Return [X, Y] of the center of cell containing provided text 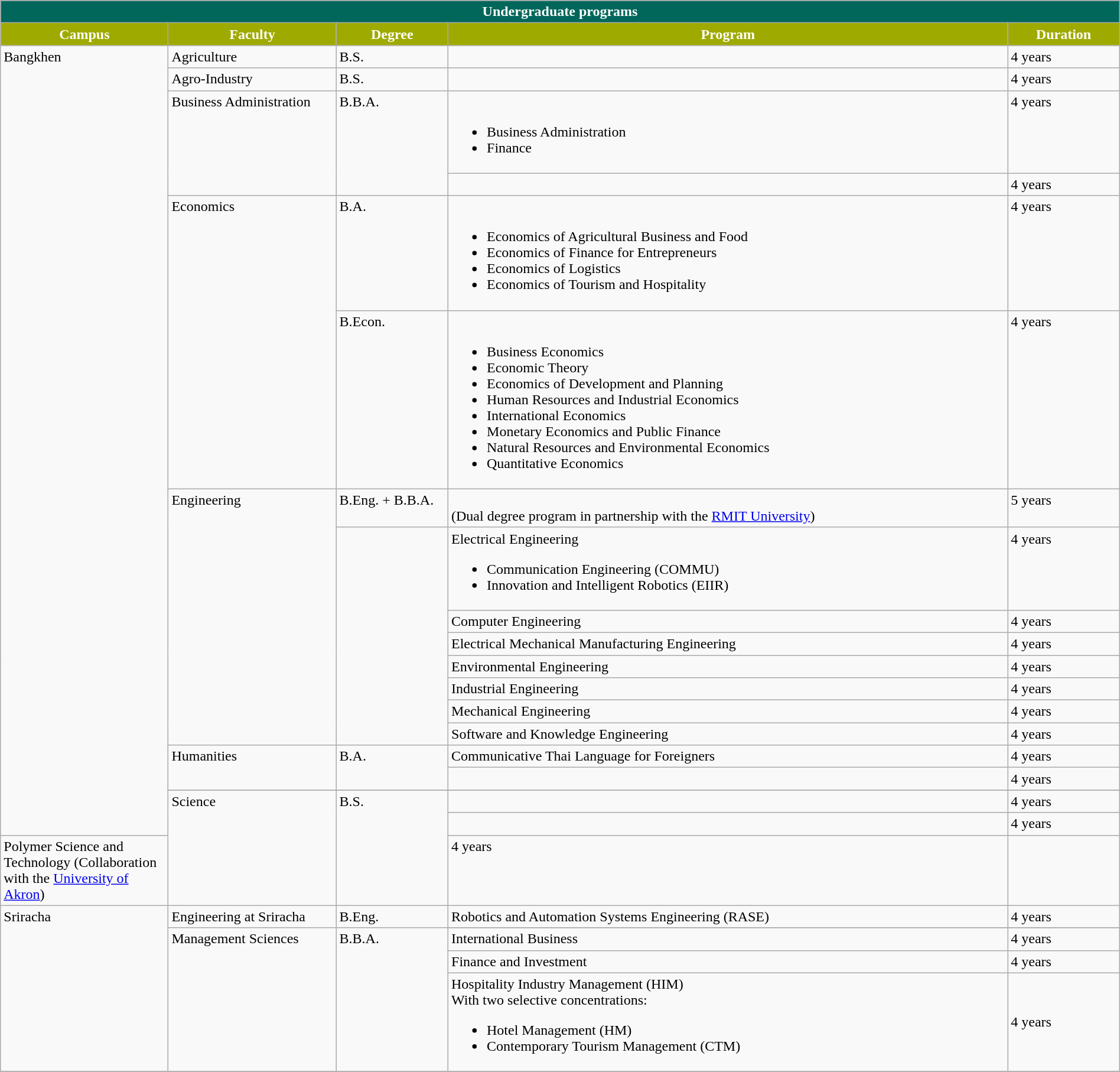
Electrical EngineeringCommunication Engineering (COMMU)Innovation and Intelligent Robotics (EIIR) [728, 569]
Hospitality Industry Management (HIM)With two selective concentrations:Hotel Management (HM)Contemporary Tourism Management (CTM) [728, 1022]
Agro-Industry [252, 79]
Environmental Engineering [728, 666]
Bangkhen [84, 440]
Economics [252, 342]
Finance and Investment [728, 961]
Engineering [252, 617]
Faculty [252, 34]
Industrial Engineering [728, 689]
Sriracha [84, 988]
Computer Engineering [728, 621]
B.Eng. + B.B.A. [392, 508]
Management Sciences [252, 1000]
Science [252, 847]
Humanities [252, 768]
Degree [392, 34]
Communicative Thai Language for Foreigners [728, 756]
5 years [1063, 508]
B.Econ. [392, 399]
Agriculture [252, 57]
Electrical Mechanical Manufacturing Engineering [728, 644]
Robotics and Automation Systems Engineering (RASE) [728, 917]
Polymer Science and Technology (Collaboration with the University of Akron) [84, 870]
Duration [1063, 34]
Program [728, 34]
Undergraduate programs [560, 12]
(Dual degree program in partnership with the RMIT University) [728, 508]
Economics of Agricultural Business and FoodEconomics of Finance for EntrepreneursEconomics of LogisticsEconomics of Tourism and Hospitality [728, 253]
International Business [728, 939]
Business Administration [252, 143]
Business AdministrationFinance [728, 132]
Engineering at Sriracha [252, 917]
Campus [84, 34]
B.Eng. [392, 917]
Mechanical Engineering [728, 712]
Software and Knowledge Engineering [728, 734]
